Return (X, Y) of the center of cell containing provided text 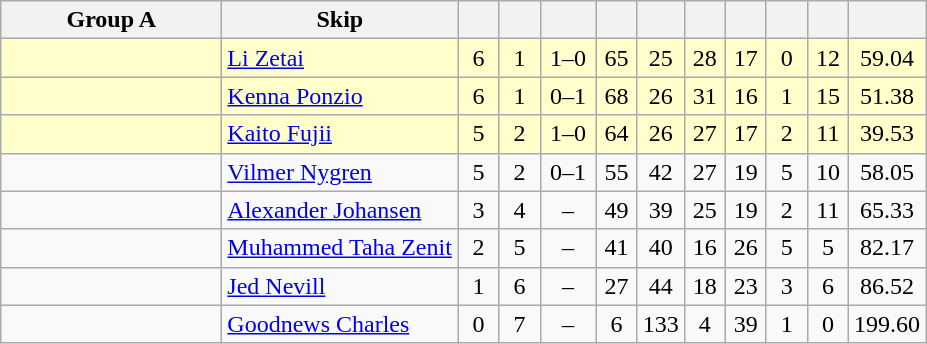
64 (616, 134)
Skip (340, 20)
31 (704, 96)
Vilmer Nygren (340, 172)
18 (704, 286)
7 (520, 324)
Goodnews Charles (340, 324)
41 (616, 248)
199.60 (886, 324)
23 (746, 286)
58.05 (886, 172)
Kaito Fujii (340, 134)
86.52 (886, 286)
Kenna Ponzio (340, 96)
28 (704, 58)
15 (828, 96)
Group A (112, 20)
55 (616, 172)
44 (660, 286)
40 (660, 248)
10 (828, 172)
Li Zetai (340, 58)
59.04 (886, 58)
39.53 (886, 134)
65.33 (886, 210)
82.17 (886, 248)
Alexander Johansen (340, 210)
68 (616, 96)
51.38 (886, 96)
12 (828, 58)
Muhammed Taha Zenit (340, 248)
Jed Nevill (340, 286)
133 (660, 324)
49 (616, 210)
65 (616, 58)
42 (660, 172)
